Detect which cell encompasses the target text, then output its [X, Y] center coordinate. 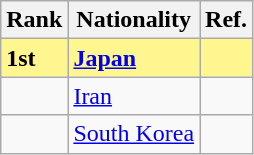
Rank [34, 20]
Iran [134, 96]
1st [34, 58]
Nationality [134, 20]
Ref. [226, 20]
Japan [134, 58]
South Korea [134, 134]
